Identify which cell holds the provided text, then report its [X, Y] central coordinate. 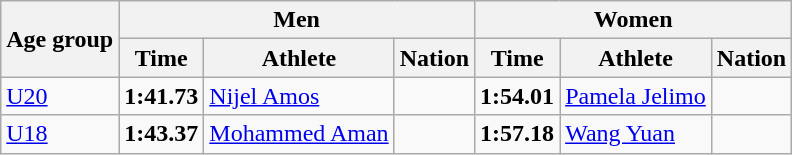
1:43.37 [162, 134]
1:54.01 [518, 96]
Pamela Jelimo [636, 96]
Nijel Amos [299, 96]
Wang Yuan [636, 134]
Women [634, 20]
1:41.73 [162, 96]
1:57.18 [518, 134]
U18 [60, 134]
Mohammed Aman [299, 134]
Men [297, 20]
Age group [60, 39]
U20 [60, 96]
